Detect which cell encompasses the target text, then output its [x, y] center coordinate. 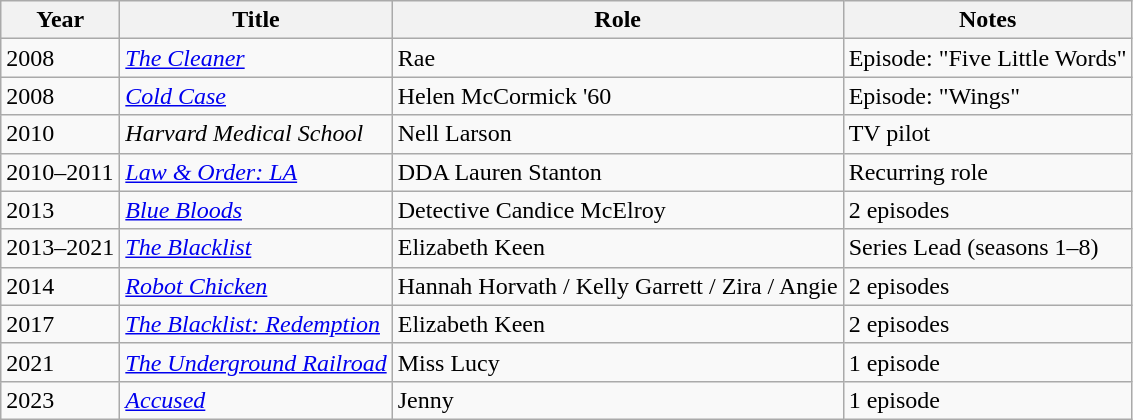
Jenny [618, 400]
Recurring role [988, 172]
Blue Bloods [256, 210]
Notes [988, 20]
Role [618, 20]
Episode: "Wings" [988, 96]
Miss Lucy [618, 362]
2023 [60, 400]
2021 [60, 362]
2014 [60, 286]
Helen McCormick '60 [618, 96]
The Blacklist [256, 248]
Year [60, 20]
2017 [60, 324]
Accused [256, 400]
2013 [60, 210]
Rae [618, 58]
Robot Chicken [256, 286]
Episode: "Five Little Words" [988, 58]
Detective Candice McElroy [618, 210]
2010–2011 [60, 172]
Series Lead (seasons 1–8) [988, 248]
TV pilot [988, 134]
Nell Larson [618, 134]
The Underground Railroad [256, 362]
Hannah Horvath / Kelly Garrett / Zira / Angie [618, 286]
Cold Case [256, 96]
2010 [60, 134]
Title [256, 20]
DDA Lauren Stanton [618, 172]
The Blacklist: Redemption [256, 324]
Harvard Medical School [256, 134]
Law & Order: LA [256, 172]
2013–2021 [60, 248]
The Cleaner [256, 58]
